From the cell containing the given text, extract its center point as (X, Y) coordinate. 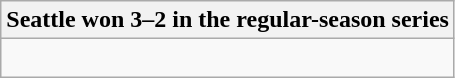
Seattle won 3–2 in the regular-season series (228, 20)
